Locate the cell with the specified text and output its (X, Y) center coordinate. 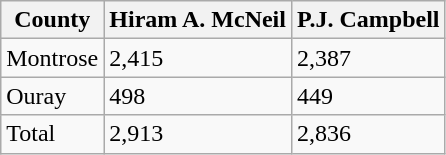
449 (368, 96)
Total (52, 134)
2,415 (198, 58)
Montrose (52, 58)
2,913 (198, 134)
2,836 (368, 134)
498 (198, 96)
Ouray (52, 96)
P.J. Campbell (368, 20)
2,387 (368, 58)
Hiram A. McNeil (198, 20)
County (52, 20)
